Provide the [x, y] coordinate of the cell's center where the given text is located.  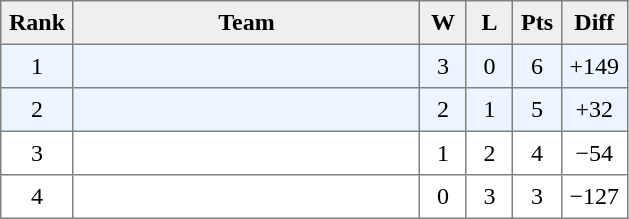
Diff [594, 23]
Team [246, 23]
Pts [537, 23]
+149 [594, 66]
Rank [38, 23]
6 [537, 66]
−127 [594, 197]
L [489, 23]
+32 [594, 110]
5 [537, 110]
−54 [594, 153]
W [443, 23]
